Extract the (X, Y) coordinate from the center of the cell holding the provided text.  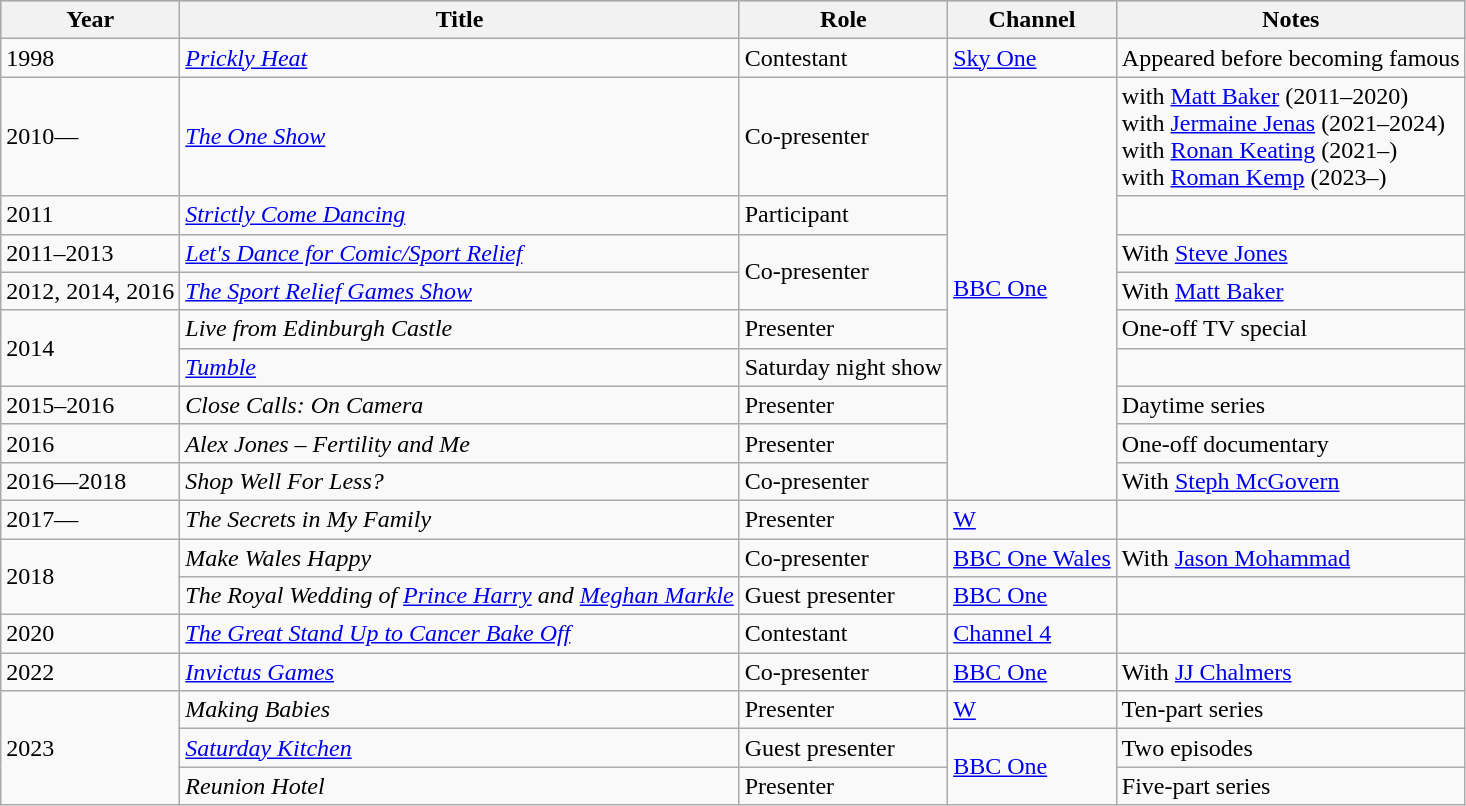
2010— (90, 136)
Strictly Come Dancing (460, 215)
Tumble (460, 367)
Notes (1290, 20)
One-off documentary (1290, 443)
2017— (90, 519)
Let's Dance for Comic/Sport Relief (460, 253)
The Royal Wedding of Prince Harry and Meghan Markle (460, 596)
The Sport Relief Games Show (460, 291)
Live from Edinburgh Castle (460, 329)
2011 (90, 215)
The One Show (460, 136)
Title (460, 20)
Reunion Hotel (460, 786)
With Steph McGovern (1290, 481)
With Jason Mohammad (1290, 557)
Shop Well For Less? (460, 481)
Channel (1032, 20)
Invictus Games (460, 672)
2023 (90, 748)
2020 (90, 634)
Five-part series (1290, 786)
With JJ Chalmers (1290, 672)
Close Calls: On Camera (460, 405)
Make Wales Happy (460, 557)
1998 (90, 58)
2016—2018 (90, 481)
2022 (90, 672)
Saturday Kitchen (460, 748)
With Steve Jones (1290, 253)
Prickly Heat (460, 58)
Channel 4 (1032, 634)
Ten-part series (1290, 710)
Making Babies (460, 710)
Year (90, 20)
One-off TV special (1290, 329)
2016 (90, 443)
2015–2016 (90, 405)
Saturday night show (843, 367)
Sky One (1032, 58)
2018 (90, 576)
with Matt Baker (2011–2020) with Jermaine Jenas (2021–2024) with Ronan Keating (2021–) with Roman Kemp (2023–) (1290, 136)
The Secrets in My Family (460, 519)
2011–2013 (90, 253)
The Great Stand Up to Cancer Bake Off (460, 634)
2014 (90, 348)
Daytime series (1290, 405)
Participant (843, 215)
Alex Jones – Fertility and Me (460, 443)
With Matt Baker (1290, 291)
BBC One Wales (1032, 557)
Appeared before becoming famous (1290, 58)
Two episodes (1290, 748)
Role (843, 20)
2012, 2014, 2016 (90, 291)
